Provide the (x, y) coordinate of the cell's center where the given text is located.  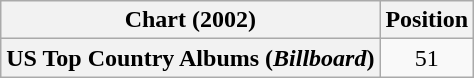
Position (427, 20)
Chart (2002) (190, 20)
US Top Country Albums (Billboard) (190, 58)
51 (427, 58)
